Capture the cell that displays the provided text and extract its (X, Y) central coordinate. 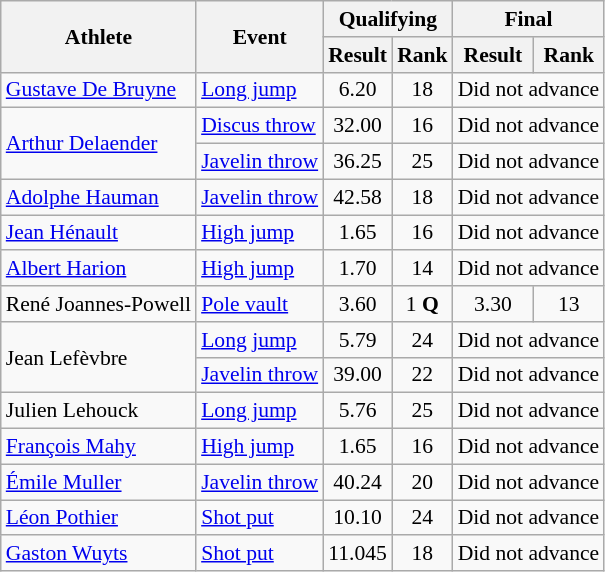
36.25 (358, 162)
42.58 (358, 197)
10.10 (358, 518)
Julien Lehouck (98, 411)
Gaston Wuyts (98, 554)
Jean Hénault (98, 233)
René Joannes-Powell (98, 304)
1.70 (358, 269)
Final (529, 19)
13 (568, 304)
Pole vault (260, 304)
5.76 (358, 411)
5.79 (358, 340)
Discus throw (260, 126)
Adolphe Hauman (98, 197)
Athlete (98, 36)
3.30 (494, 304)
Jean Lefèvbre (98, 358)
22 (422, 375)
1 Q (422, 304)
Léon Pothier (98, 518)
Event (260, 36)
Qualifying (388, 19)
Albert Harion (98, 269)
40.24 (358, 482)
François Mahy (98, 447)
14 (422, 269)
Émile Muller (98, 482)
20 (422, 482)
Gustave De Bruyne (98, 90)
6.20 (358, 90)
32.00 (358, 126)
11.045 (358, 554)
39.00 (358, 375)
3.60 (358, 304)
Arthur Delaender (98, 144)
